Search for the cell housing the specified text and yield its [x, y] center coordinate. 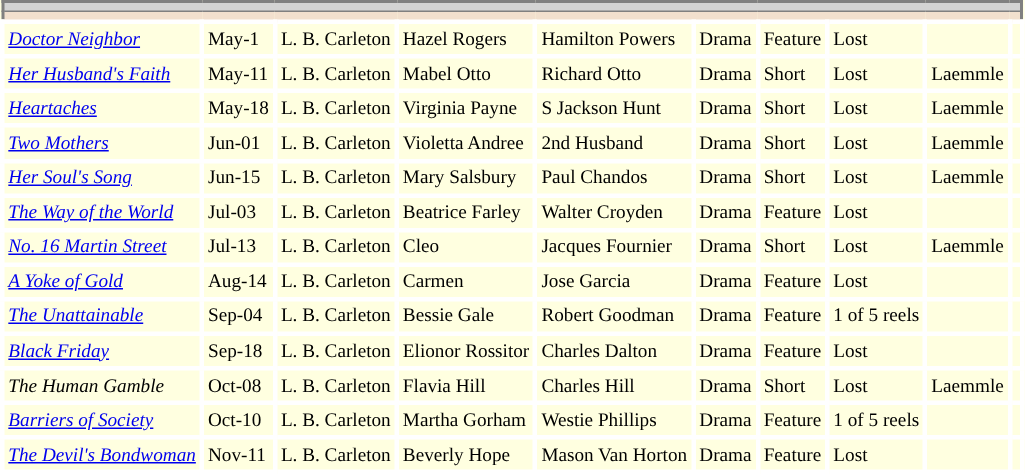
Two Mothers [102, 144]
May-1 [238, 40]
No. 16 Martin Street [102, 248]
Charles Dalton [614, 352]
Charles Hill [614, 386]
Jul-13 [238, 248]
Cleo [466, 248]
Barriers of Society [102, 420]
The Way of the World [102, 212]
Jacques Fournier [614, 248]
The Unattainable [102, 316]
Her Soul's Song [102, 178]
Aug-14 [238, 282]
Beverly Hope [466, 456]
Virginia Payne [466, 108]
Mason Van Horton [614, 456]
Westie Phillips [614, 420]
S Jackson Hunt [614, 108]
Black Friday [102, 352]
May-18 [238, 108]
Flavia Hill [466, 386]
Nov-11 [238, 456]
Carmen [466, 282]
Doctor Neighbor [102, 40]
Jose Garcia [614, 282]
Hamilton Powers [614, 40]
Richard Otto [614, 74]
Elionor Rossitor [466, 352]
Hazel Rogers [466, 40]
Violetta Andree [466, 144]
2nd Husband [614, 144]
Mary Salsbury [466, 178]
Walter Croyden [614, 212]
The Devil's Bondwoman [102, 456]
Oct-10 [238, 420]
Jun-01 [238, 144]
Martha Gorham [466, 420]
Beatrice Farley [466, 212]
Jul-03 [238, 212]
Robert Goodman [614, 316]
Jun-15 [238, 178]
Her Husband's Faith [102, 74]
The Human Gamble [102, 386]
Heartaches [102, 108]
Paul Chandos [614, 178]
Mabel Otto [466, 74]
Bessie Gale [466, 316]
A Yoke of Gold [102, 282]
Sep-18 [238, 352]
May-11 [238, 74]
Oct-08 [238, 386]
Sep-04 [238, 316]
